Output the [X, Y] coordinate of the center of the cell containing the given text.  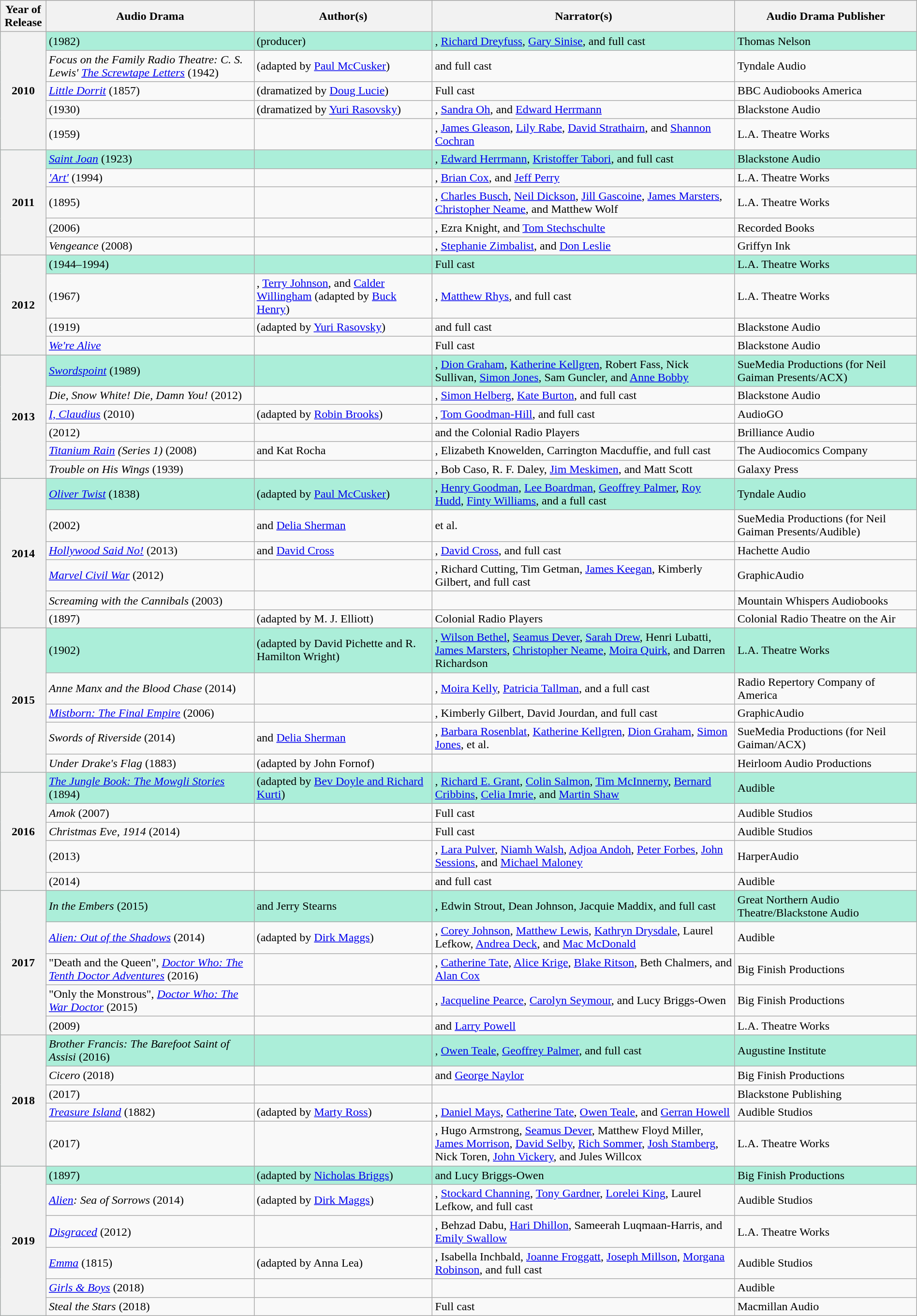
, Tom Goodman-Hill, and full cast [583, 414]
Saint Joan (1923) [150, 159]
(1959) [150, 134]
Mountain Whispers Audiobooks [826, 600]
Brilliance Audio [826, 432]
, Edward Herrmann, Kristoffer Tabori, and full cast [583, 159]
Titanium Rain (Series 1) (2008) [150, 451]
(adapted by Yuri Rasovsky) [343, 327]
, Brian Cox, and Jeff Perry [583, 177]
, Terry Johnson, and Calder Willingham (adapted by Buck Henry) [343, 296]
(dramatized by Doug Lucie) [343, 91]
Christmas Eve, 1914 (2014) [150, 831]
, Daniel Mays, Catherine Tate, Owen Teale, and Gerran Howell [583, 1112]
, Owen Teale, Geoffrey Palmer, and full cast [583, 1050]
Alien: Out of the Shadows (2014) [150, 937]
, Isabella Inchbald, Joanne Froggatt, Joseph Millson, Morgana Robinson, and full cast [583, 1263]
Galaxy Press [826, 469]
, Henry Goodman, Lee Boardman, Geoffrey Palmer, Roy Hudd, Finty Williams, and a full cast [583, 494]
Colonial Radio Theatre on the Air [826, 619]
(2013) [150, 856]
Disgraced (2012) [150, 1231]
, Corey Johnson, Matthew Lewis, Kathryn Drysdale, Laurel Lefkow, Andrea Deck, and Mac McDonald [583, 937]
Radio Repertory Company of America [826, 688]
and Larry Powell [583, 1025]
(producer) [343, 41]
(adapted by Bev Doyle and Richard Kurti) [343, 788]
SueMedia Productions (for Neil Gaiman/ACX) [826, 738]
, Charles Busch, Neil Dickson, Jill Gascoine, James Marsters, Christopher Neame, and Matthew Wolf [583, 202]
(1967) [150, 296]
and Jerry Stearns [343, 906]
and Lucy Briggs-Owen [583, 1175]
(2009) [150, 1025]
Under Drake's Flag (1883) [150, 763]
2018 [23, 1100]
(1930) [150, 109]
(dramatized by Yuri Rasovsky) [343, 109]
2017 [23, 962]
, Richard Dreyfuss, Gary Sinise, and full cast [583, 41]
, David Cross, and full cast [583, 550]
The Audiocomics Company [826, 451]
, Bob Caso, R. F. Daley, Jim Meskimen, and Matt Scott [583, 469]
Year of Release [23, 16]
(2012) [150, 432]
2015 [23, 700]
(adapted by Nicholas Briggs) [343, 1175]
(1919) [150, 327]
Amok (2007) [150, 813]
Trouble on His Wings (1939) [150, 469]
, Lara Pulver, Niamh Walsh, Adjoa Andoh, Peter Forbes, John Sessions, and Michael Maloney [583, 856]
SueMedia Productions (for Neil Gaiman Presents/ACX) [826, 370]
, Stephanie Zimbalist, and Don Leslie [583, 246]
(2002) [150, 525]
2019 [23, 1241]
and Kat Rocha [343, 451]
Macmillan Audio [826, 1306]
BBC Audiobooks America [826, 91]
(2014) [150, 881]
(adapted by Anna Lea) [343, 1263]
"Death and the Queen", Doctor Who: The Tenth Doctor Adventures (2016) [150, 969]
Die, Snow White! Die, Damn You! (2012) [150, 396]
(adapted by David Pichette and R. Hamilton Wright) [343, 650]
(adapted by M. J. Elliott) [343, 619]
I, Claudius (2010) [150, 414]
Anne Manx and the Blood Chase (2014) [150, 688]
(1944–1994) [150, 264]
Augustine Institute [826, 1050]
(1902) [150, 650]
, Dion Graham, Katherine Kellgren, Robert Fass, Nick Sullivan, Simon Jones, Sam Guncler, and Anne Bobby [583, 370]
, Richard E. Grant, Colin Salmon, Tim McInnerny, Bernard Cribbins, Celia Imrie, and Martin Shaw [583, 788]
2016 [23, 831]
(adapted by Marty Ross) [343, 1112]
Oliver Twist (1838) [150, 494]
, Richard Cutting, Tim Getman, James Keegan, Kimberly Gilbert, and full cast [583, 576]
'Art' (1994) [150, 177]
, Stockard Channing, Tony Gardner, Lorelei King, Laurel Lefkow, and full cast [583, 1200]
, Simon Helberg, Kate Burton, and full cast [583, 396]
Narrator(s) [583, 16]
(1982) [150, 41]
Thomas Nelson [826, 41]
2010 [23, 91]
Focus on the Family Radio Theatre: C. S. Lewis' The Screwtape Letters (1942) [150, 66]
(adapted by John Fornof) [343, 763]
Brother Francis: The Barefoot Saint of Assisi (2016) [150, 1050]
Vengeance (2008) [150, 246]
Alien: Sea of Sorrows (2014) [150, 1200]
Blackstone Publishing [826, 1094]
Audio Drama Publisher [826, 16]
2012 [23, 305]
Cicero (2018) [150, 1075]
Great Northern Audio Theatre/Blackstone Audio [826, 906]
We're Alive [150, 346]
Hollywood Said No! (2013) [150, 550]
Hachette Audio [826, 550]
Little Dorrit (1857) [150, 91]
AudioGO [826, 414]
Swordspoint (1989) [150, 370]
, Edwin Strout, Dean Johnson, Jacquie Maddix, and full cast [583, 906]
, Elizabeth Knowelden, Carrington Macduffie, and full cast [583, 451]
and the Colonial Radio Players [583, 432]
(2006) [150, 227]
, Wilson Bethel, Seamus Dever, Sarah Drew, Henri Lubatti, James Marsters, Christopher Neame, Moira Quirk, and Darren Richardson [583, 650]
, Behzad Dabu, Hari Dhillon, Sameerah Luqmaan-Harris, and Emily Swallow [583, 1231]
, James Gleason, Lily Rabe, David Strathairn, and Shannon Cochran [583, 134]
, Ezra Knight, and Tom Stechschulte [583, 227]
and David Cross [343, 550]
Screaming with the Cannibals (2003) [150, 600]
Treasure Island (1882) [150, 1112]
In the Embers (2015) [150, 906]
(1895) [150, 202]
2014 [23, 553]
, Matthew Rhys, and full cast [583, 296]
"Only the Monstrous", Doctor Who: The War Doctor (2015) [150, 1000]
, Barbara Rosenblat, Katherine Kellgren, Dion Graham, Simon Jones, et al. [583, 738]
Girls & Boys (2018) [150, 1288]
Mistborn: The Final Empire (2006) [150, 713]
Heirloom Audio Productions [826, 763]
Audio Drama [150, 16]
2011 [23, 202]
(adapted by Robin Brooks) [343, 414]
, Kimberly Gilbert, David Jourdan, and full cast [583, 713]
Griffyn Ink [826, 246]
Colonial Radio Players [583, 619]
Steal the Stars (2018) [150, 1306]
The Jungle Book: The Mowgli Stories (1894) [150, 788]
HarperAudio [826, 856]
, Jacqueline Pearce, Carolyn Seymour, and Lucy Briggs-Owen [583, 1000]
, Catherine Tate, Alice Krige, Blake Ritson, Beth Chalmers, and Alan Cox [583, 969]
Author(s) [343, 16]
Swords of Riverside (2014) [150, 738]
et al. [583, 525]
, Sandra Oh, and Edward Herrmann [583, 109]
SueMedia Productions (for Neil Gaiman Presents/Audible) [826, 525]
, Moira Kelly, Patricia Tallman, and a full cast [583, 688]
2013 [23, 417]
Marvel Civil War (2012) [150, 576]
Recorded Books [826, 227]
Emma (1815) [150, 1263]
and George Naylor [583, 1075]
